Provide the [X, Y] coordinate of the cell's center where the given text is located.  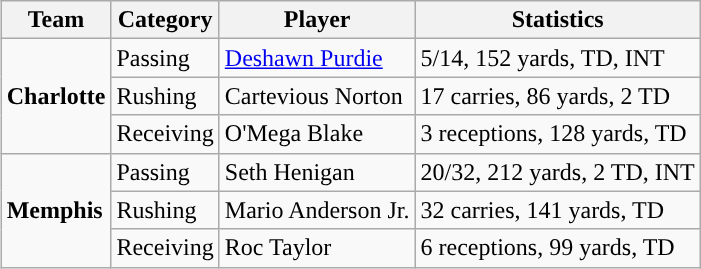
Mario Anderson Jr. [317, 210]
Cartevious Norton [317, 96]
Roc Taylor [317, 248]
3 receptions, 128 yards, TD [558, 134]
32 carries, 141 yards, TD [558, 210]
Player [317, 20]
Charlotte [56, 96]
17 carries, 86 yards, 2 TD [558, 96]
Category [165, 20]
Team [56, 20]
Deshawn Purdie [317, 58]
20/32, 212 yards, 2 TD, INT [558, 172]
Seth Henigan [317, 172]
O'Mega Blake [317, 134]
Memphis [56, 210]
Statistics [558, 20]
5/14, 152 yards, TD, INT [558, 58]
6 receptions, 99 yards, TD [558, 248]
